Output the (x, y) coordinate of the center of the cell containing the given text.  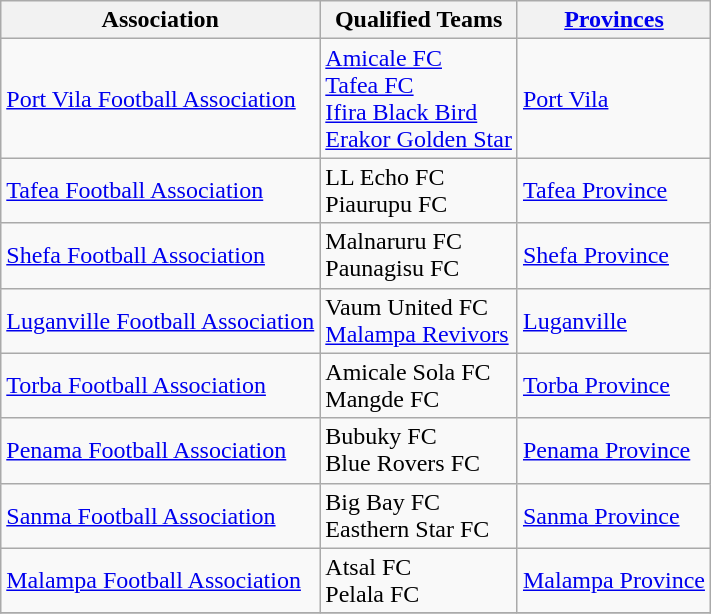
Penama Province (614, 450)
Atsal FC Pelala FC (419, 580)
Amicale FCTafea FCIfira Black BirdErakor Golden Star (419, 98)
Torba Football Association (160, 386)
Big Bay FC Easthern Star FC (419, 516)
Torba Province (614, 386)
Tafea Football Association (160, 190)
Vaum United FC Malampa Revivors (419, 320)
Amicale Sola FC Mangde FC (419, 386)
Sanma Province (614, 516)
Shefa Football Association (160, 256)
Port Vila (614, 98)
Bubuky FC Blue Rovers FC (419, 450)
Malnaruru FC Paunagisu FC (419, 256)
Provinces (614, 20)
Port Vila Football Association (160, 98)
Malampa Province (614, 580)
LL Echo FC Piaurupu FC (419, 190)
Luganville Football Association (160, 320)
Sanma Football Association (160, 516)
Tafea Province (614, 190)
Shefa Province (614, 256)
Malampa Football Association (160, 580)
Luganville (614, 320)
Qualified Teams (419, 20)
Penama Football Association (160, 450)
Association (160, 20)
